For the text-containing cell, return its midpoint in [x, y] coordinate format. 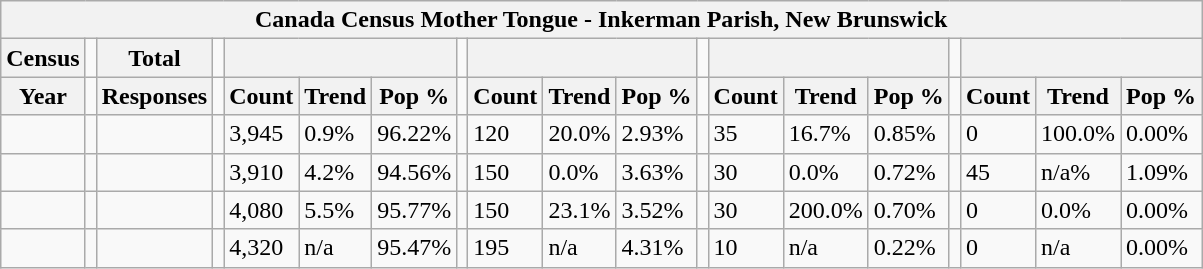
3.52% [656, 210]
95.47% [414, 248]
Year [43, 96]
n/a% [1078, 172]
Census [43, 58]
195 [506, 248]
4,080 [262, 210]
3,910 [262, 172]
95.77% [414, 210]
16.7% [826, 134]
23.1% [580, 210]
4,320 [262, 248]
94.56% [414, 172]
0.72% [908, 172]
4.2% [336, 172]
35 [746, 134]
0.9% [336, 134]
100.0% [1078, 134]
0.22% [908, 248]
20.0% [580, 134]
200.0% [826, 210]
Canada Census Mother Tongue - Inkerman Parish, New Brunswick [602, 20]
0.85% [908, 134]
3.63% [656, 172]
Responses [154, 96]
2.93% [656, 134]
10 [746, 248]
Total [154, 58]
5.5% [336, 210]
45 [998, 172]
96.22% [414, 134]
120 [506, 134]
0.70% [908, 210]
3,945 [262, 134]
1.09% [1160, 172]
4.31% [656, 248]
